Capture the cell that displays the provided text and extract its (x, y) central coordinate. 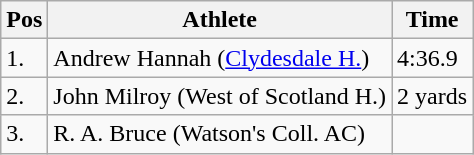
4:36.9 (432, 58)
3. (24, 134)
Pos (24, 20)
R. A. Bruce (Watson's Coll. AC) (220, 134)
Athlete (220, 20)
Time (432, 20)
2. (24, 96)
2 yards (432, 96)
Andrew Hannah (Clydesdale H.) (220, 58)
1. (24, 58)
John Milroy (West of Scotland H.) (220, 96)
